For the text-containing cell, return its midpoint in (X, Y) coordinate format. 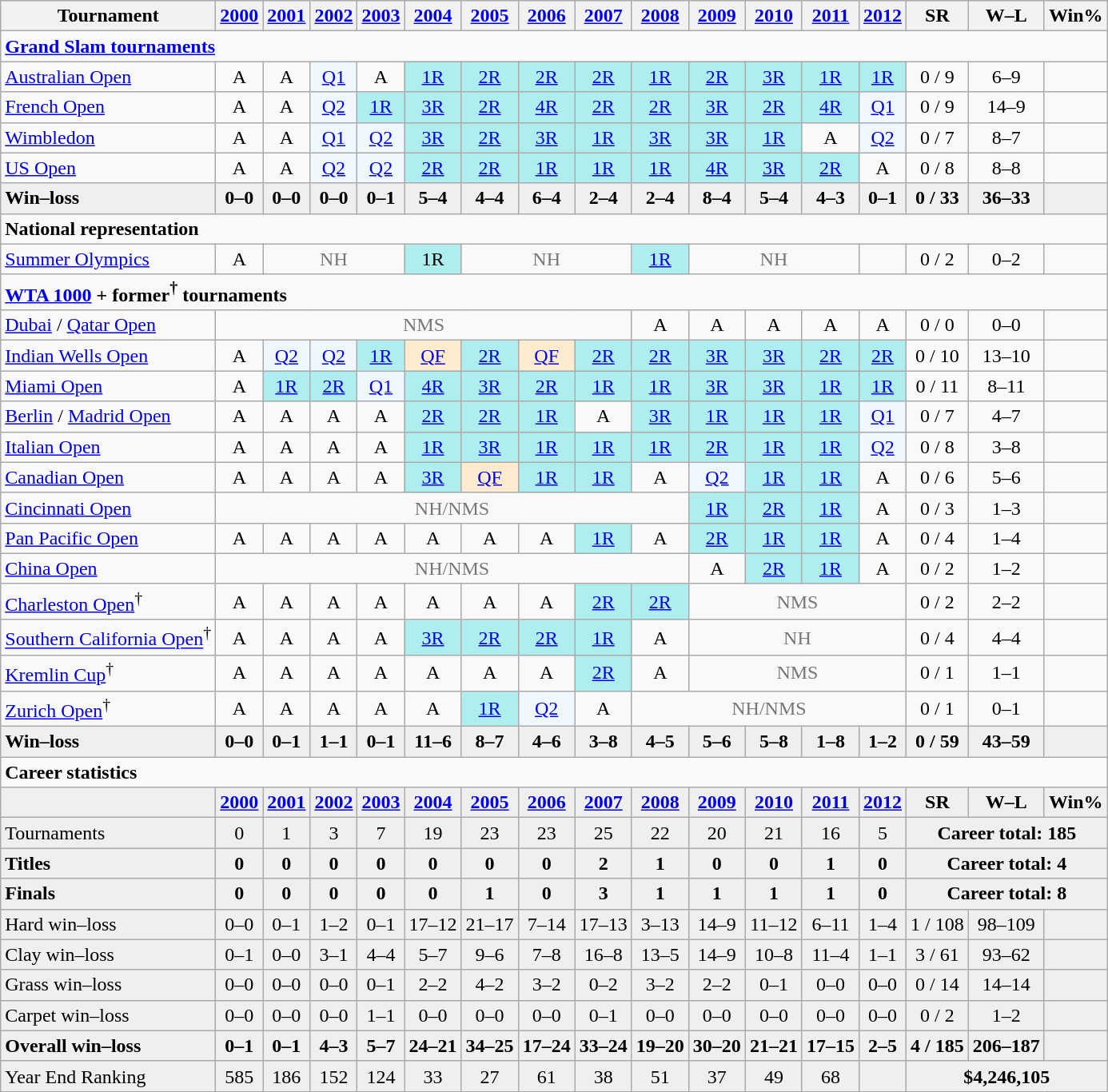
11–12 (774, 924)
Year End Ranking (109, 1076)
6–4 (547, 198)
17–13 (603, 924)
8–8 (1006, 168)
13–10 (1006, 356)
Cincinnati Open (109, 508)
7–8 (547, 955)
51 (660, 1076)
WTA 1000 + former† tournaments (554, 293)
Tournaments (109, 833)
16–8 (603, 955)
5 (883, 833)
3 / 61 (938, 955)
Tournament (109, 16)
Grass win–loss (109, 985)
21–21 (774, 1046)
Career total: 4 (1007, 863)
20 (716, 833)
0 / 59 (938, 742)
152 (334, 1076)
5–8 (774, 742)
17–24 (547, 1046)
4 / 185 (938, 1046)
206–187 (1006, 1046)
36–33 (1006, 198)
Charleston Open† (109, 601)
68 (830, 1076)
33–24 (603, 1046)
French Open (109, 107)
33 (433, 1076)
Summer Olympics (109, 259)
24–21 (433, 1046)
6–9 (1006, 77)
Clay win–loss (109, 955)
Career statistics (554, 772)
19 (433, 833)
Titles (109, 863)
17–15 (830, 1046)
8–4 (716, 198)
0 / 33 (938, 198)
Canadian Open (109, 477)
11–6 (433, 742)
Indian Wells Open (109, 356)
4–6 (547, 742)
Finals (109, 894)
1–8 (830, 742)
11–4 (830, 955)
0 / 0 (938, 325)
4–7 (1006, 416)
7 (381, 833)
1 / 108 (938, 924)
22 (660, 833)
19–20 (660, 1046)
4–2 (489, 985)
49 (774, 1076)
17–12 (433, 924)
43–59 (1006, 742)
Wimbledon (109, 137)
US Open (109, 168)
National representation (554, 229)
0 / 6 (938, 477)
8–11 (1006, 386)
Kremlin Cup† (109, 673)
21–17 (489, 924)
Career total: 8 (1007, 894)
1–3 (1006, 508)
186 (286, 1076)
34–25 (489, 1046)
6–11 (830, 924)
Australian Open (109, 77)
27 (489, 1076)
9–6 (489, 955)
21 (774, 833)
China Open (109, 568)
10–8 (774, 955)
Carpet win–loss (109, 1015)
Dubai / Qatar Open (109, 325)
14–14 (1006, 985)
4–5 (660, 742)
0 / 14 (938, 985)
7–14 (547, 924)
3–13 (660, 924)
Berlin / Madrid Open (109, 416)
25 (603, 833)
2 (603, 863)
98–109 (1006, 924)
Hard win–loss (109, 924)
Southern California Open† (109, 638)
93–62 (1006, 955)
124 (381, 1076)
Grand Slam tournaments (554, 46)
13–5 (660, 955)
0 / 3 (938, 508)
2–5 (883, 1046)
Career total: 185 (1007, 833)
37 (716, 1076)
0 / 11 (938, 386)
16 (830, 833)
$4,246,105 (1007, 1076)
Overall win–loss (109, 1046)
Miami Open (109, 386)
585 (240, 1076)
38 (603, 1076)
61 (547, 1076)
Zurich Open† (109, 708)
Pan Pacific Open (109, 538)
3–1 (334, 955)
Italian Open (109, 447)
0 / 10 (938, 356)
30–20 (716, 1046)
